Scan for the cell matching the given text and deliver its (x, y) coordinate at center. 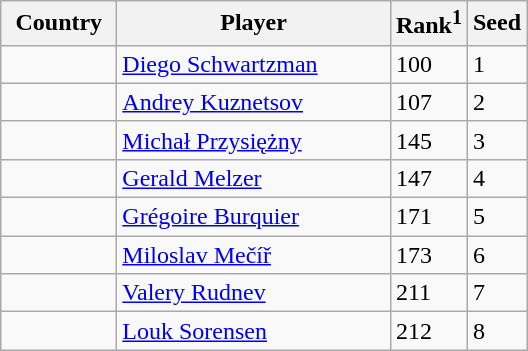
Miloslav Mečíř (254, 255)
4 (496, 178)
Player (254, 24)
1 (496, 64)
Seed (496, 24)
211 (428, 293)
212 (428, 331)
Valery Rudnev (254, 293)
5 (496, 217)
171 (428, 217)
107 (428, 102)
145 (428, 140)
147 (428, 178)
6 (496, 255)
Louk Sorensen (254, 331)
Andrey Kuznetsov (254, 102)
8 (496, 331)
7 (496, 293)
100 (428, 64)
Country (59, 24)
173 (428, 255)
Rank1 (428, 24)
Gerald Melzer (254, 178)
Michał Przysiężny (254, 140)
Grégoire Burquier (254, 217)
Diego Schwartzman (254, 64)
2 (496, 102)
3 (496, 140)
